Search for the cell housing the specified text and yield its [x, y] center coordinate. 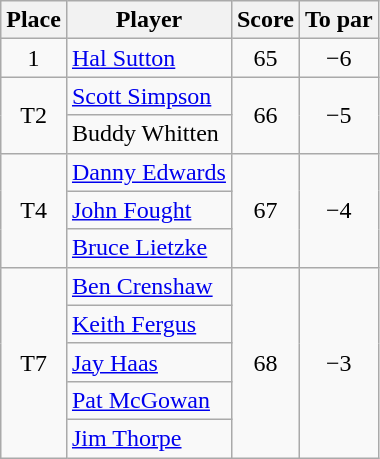
Hal Sutton [148, 58]
−6 [338, 58]
−3 [338, 362]
Pat McGowan [148, 400]
1 [34, 58]
Jim Thorpe [148, 438]
To par [338, 20]
Danny Edwards [148, 172]
T2 [34, 115]
Buddy Whitten [148, 134]
John Fought [148, 210]
65 [265, 58]
−4 [338, 210]
T4 [34, 210]
66 [265, 115]
−5 [338, 115]
Place [34, 20]
Bruce Lietzke [148, 248]
Jay Haas [148, 362]
T7 [34, 362]
68 [265, 362]
Keith Fergus [148, 324]
Scott Simpson [148, 96]
Ben Crenshaw [148, 286]
67 [265, 210]
Score [265, 20]
Player [148, 20]
